Scan for the cell matching the given text and deliver its [x, y] coordinate at center. 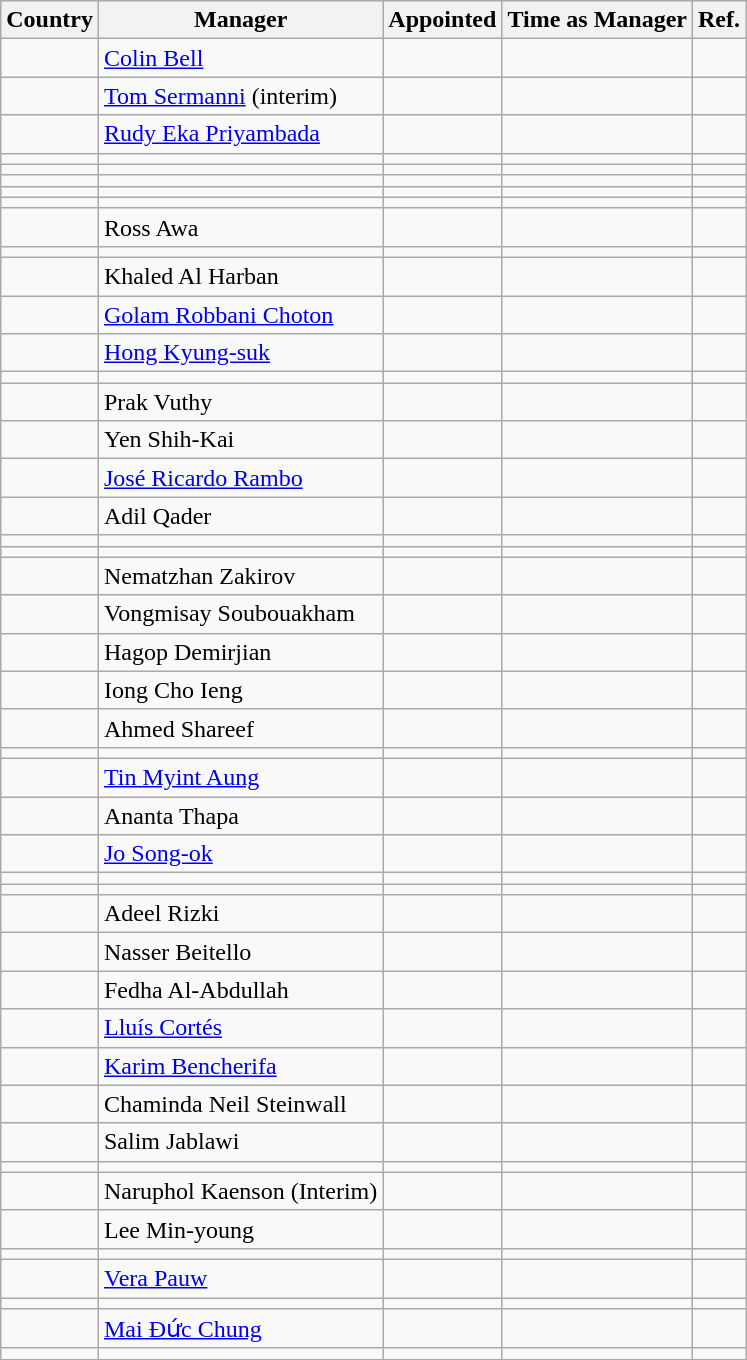
Lee Min-young [240, 1229]
Mai Đức Chung [240, 1329]
Chaminda Neil Steinwall [240, 1104]
Khaled Al Harban [240, 276]
Adil Qader [240, 516]
Tin Myint Aung [240, 777]
Yen Shih-Kai [240, 440]
Vongmisay Soubouakham [240, 614]
Lluís Cortés [240, 1028]
Nasser Beitello [240, 952]
Ross Awa [240, 227]
Fedha Al-Abdullah [240, 990]
Naruphol Kaenson (Interim) [240, 1191]
Country [50, 20]
Tom Sermanni (interim) [240, 96]
Prak Vuthy [240, 402]
José Ricardo Rambo [240, 478]
Colin Bell [240, 58]
Vera Pauw [240, 1278]
Hagop Demirjian [240, 652]
Iong Cho Ieng [240, 690]
Manager [240, 20]
Ananta Thapa [240, 815]
Ref. [720, 20]
Hong Kyung-suk [240, 353]
Adeel Rizki [240, 914]
Golam Robbani Choton [240, 315]
Ahmed Shareef [240, 728]
Time as Manager [598, 20]
Salim Jablawi [240, 1142]
Nematzhan Zakirov [240, 576]
Karim Bencherifa [240, 1066]
Rudy Eka Priyambada [240, 134]
Appointed [442, 20]
Jo Song-ok [240, 854]
